Pinpoint the cell where the given text exists, returning its (X, Y) midpoint coordinate. 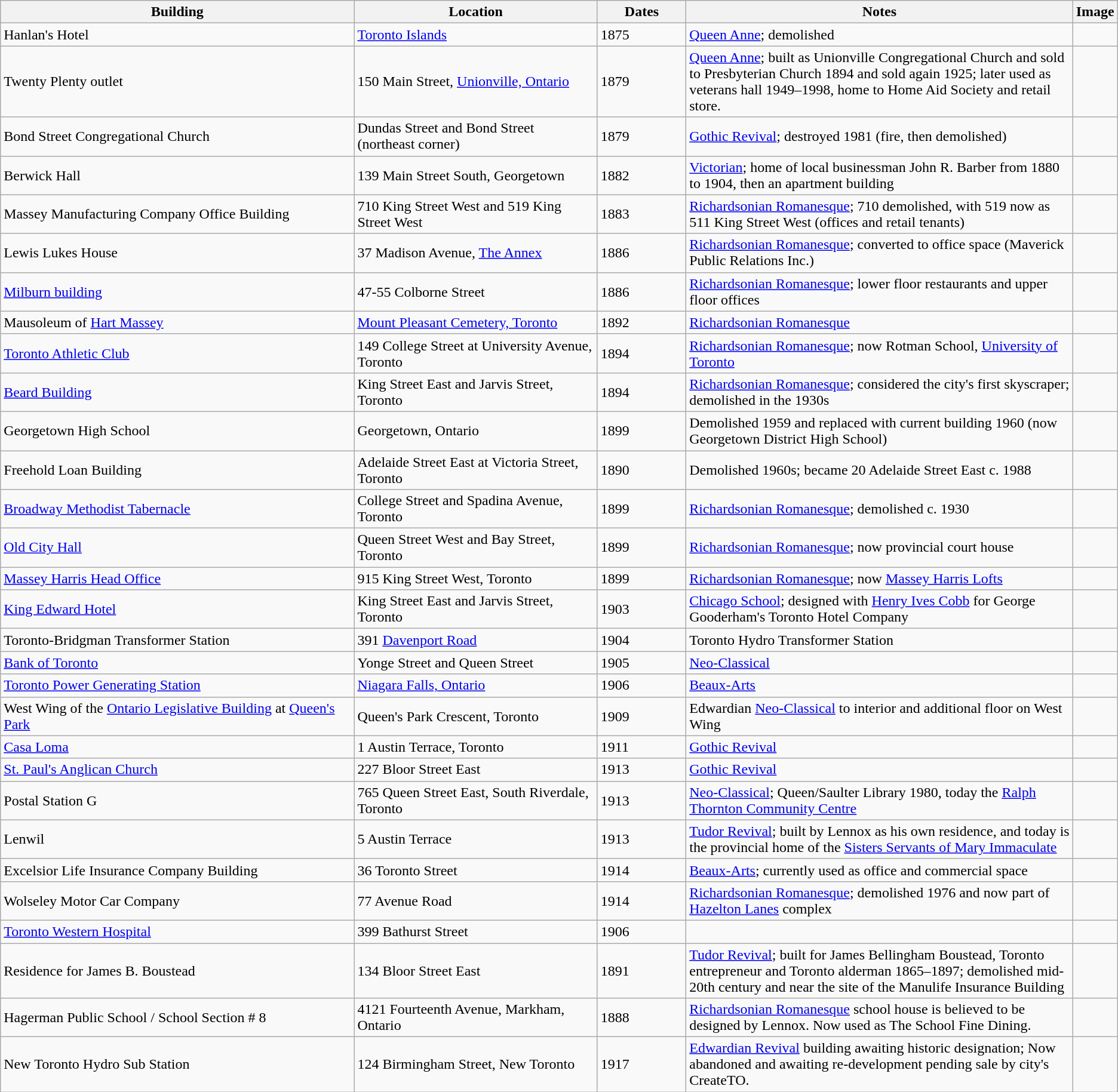
Richardsonian Romanesque; now provincial court house (879, 548)
Notes (879, 12)
Tudor Revival; built by Lennox as his own residence, and today is the provincial home of the Sisters Servants of Mary Immaculate (879, 839)
Toronto Western Hospital (177, 931)
37 Madison Avenue, The Annex (475, 253)
Hagerman Public School / School Section # 8 (177, 1017)
Yonge Street and Queen Street (475, 663)
710 King Street West and 519 King Street West (475, 214)
Richardsonian Romanesque; now Rotman School, University of Toronto (879, 353)
Niagara Falls, Ontario (475, 685)
Georgetown High School (177, 431)
Richardsonian Romanesque; considered the city's first skyscraper; demolished in the 1930s (879, 392)
St. Paul's Anglican Church (177, 770)
Toronto-Bridgman Transformer Station (177, 640)
Richardsonian Romanesque; 710 demolished, with 519 now as 511 King Street West (offices and retail tenants) (879, 214)
Richardsonian Romanesque; now Massey Harris Lofts (879, 579)
Mausoleum of Hart Massey (177, 322)
Image (1095, 12)
New Toronto Hydro Sub Station (177, 1065)
1905 (641, 663)
1875 (641, 35)
Wolseley Motor Car Company (177, 900)
1 Austin Terrace, Toronto (475, 747)
1892 (641, 322)
Richardsonian Romanesque (879, 322)
Twenty Plenty outlet (177, 81)
Berwick Hall (177, 176)
Old City Hall (177, 548)
1911 (641, 747)
77 Avenue Road (475, 900)
47-55 Colborne Street (475, 291)
Demolished 1959 and replaced with current building 1960 (now Georgetown District High School) (879, 431)
Beard Building (177, 392)
Richardsonian Romanesque; demolished 1976 and now part of Hazelton Lanes complex (879, 900)
Neo-Classical; Queen/Saulter Library 1980, today the Ralph Thornton Community Centre (879, 800)
Dundas Street and Bond Street (northeast corner) (475, 136)
1890 (641, 469)
Bank of Toronto (177, 663)
Residence for James B. Boustead (177, 971)
124 Birmingham Street, New Toronto (475, 1065)
Bond Street Congregational Church (177, 136)
King Edward Hotel (177, 609)
Dates (641, 12)
5 Austin Terrace (475, 839)
College Street and Spadina Avenue, Toronto (475, 509)
149 College Street at University Avenue, Toronto (475, 353)
1909 (641, 716)
227 Bloor Street East (475, 770)
1891 (641, 971)
Richardsonian Romanesque; converted to office space (Maverick Public Relations Inc.) (879, 253)
Broadway Methodist Tabernacle (177, 509)
Queen Street West and Bay Street, Toronto (475, 548)
Massey Harris Head Office (177, 579)
765 Queen Street East, South Riverdale, Toronto (475, 800)
Toronto Power Generating Station (177, 685)
1882 (641, 176)
Queen Anne; demolished (879, 35)
Massey Manufacturing Company Office Building (177, 214)
Toronto Hydro Transformer Station (879, 640)
Casa Loma (177, 747)
Victorian; home of local businessman John R. Barber from 1880 to 1904, then an apartment building (879, 176)
Building (177, 12)
Edwardian Revival building awaiting historic designation; Now abandoned and awaiting re-development pending sale by city's CreateTO. (879, 1065)
Lewis Lukes House (177, 253)
Beaux-Arts (879, 685)
1883 (641, 214)
Hanlan's Hotel (177, 35)
Toronto Athletic Club (177, 353)
399 Bathurst Street (475, 931)
Adelaide Street East at Victoria Street, Toronto (475, 469)
Richardsonian Romanesque; demolished c. 1930 (879, 509)
Beaux-Arts; currently used as office and commercial space (879, 870)
Postal Station G (177, 800)
Richardsonian Romanesque; lower floor restaurants and upper floor offices (879, 291)
Gothic Revival; destroyed 1981 (fire, then demolished) (879, 136)
Excelsior Life Insurance Company Building (177, 870)
Toronto Islands (475, 35)
Chicago School; designed with Henry Ives Cobb for George Gooderham's Toronto Hotel Company (879, 609)
915 King Street West, Toronto (475, 579)
4121 Fourteenth Avenue, Markham, Ontario (475, 1017)
391 Davenport Road (475, 640)
1917 (641, 1065)
1888 (641, 1017)
1903 (641, 609)
Georgetown, Ontario (475, 431)
Lenwil (177, 839)
Mount Pleasant Cemetery, Toronto (475, 322)
Milburn building (177, 291)
1904 (641, 640)
139 Main Street South, Georgetown (475, 176)
Edwardian Neo-Classical to interior and additional floor on West Wing (879, 716)
Freehold Loan Building (177, 469)
West Wing of the Ontario Legislative Building at Queen's Park (177, 716)
Demolished 1960s; became 20 Adelaide Street East c. 1988 (879, 469)
Queen's Park Crescent, Toronto (475, 716)
Location (475, 12)
Richardsonian Romanesque school house is believed to be designed by Lennox. Now used as The School Fine Dining. (879, 1017)
134 Bloor Street East (475, 971)
150 Main Street, Unionville, Ontario (475, 81)
Neo-Classical (879, 663)
36 Toronto Street (475, 870)
